For the text-containing cell, return its midpoint in [X, Y] coordinate format. 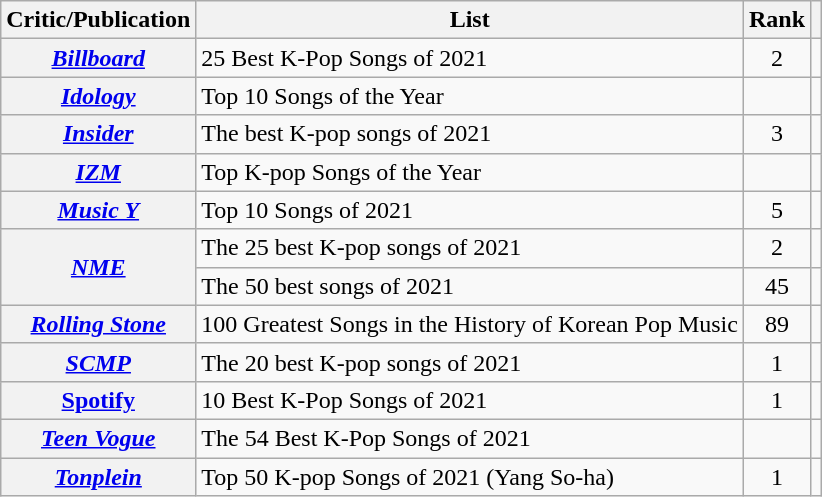
Rank [776, 20]
IZM [98, 172]
Billboard [98, 58]
List [470, 20]
Tonplein [98, 477]
The 54 Best K-Pop Songs of 2021 [470, 438]
Top 10 Songs of 2021 [470, 210]
Idology [98, 96]
Teen Vogue [98, 438]
Insider [98, 134]
Top K-pop Songs of the Year [470, 172]
Top 50 K-pop Songs of 2021 (Yang So-ha) [470, 477]
Top 10 Songs of the Year [470, 96]
5 [776, 210]
Spotify [98, 400]
The 50 best songs of 2021 [470, 286]
89 [776, 324]
Music Y [98, 210]
Rolling Stone [98, 324]
45 [776, 286]
The 25 best K-pop songs of 2021 [470, 248]
Critic/Publication [98, 20]
SCMP [98, 362]
25 Best K-Pop Songs of 2021 [470, 58]
The 20 best K-pop songs of 2021 [470, 362]
100 Greatest Songs in the History of Korean Pop Music [470, 324]
The best K-pop songs of 2021 [470, 134]
3 [776, 134]
NME [98, 267]
10 Best K-Pop Songs of 2021 [470, 400]
